Scan for the cell matching the given text and deliver its (X, Y) coordinate at center. 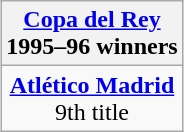
Copa del Rey1995–96 winners (92, 34)
Atlético Madrid9th title (92, 98)
